Return [X, Y] of the center of cell containing provided text 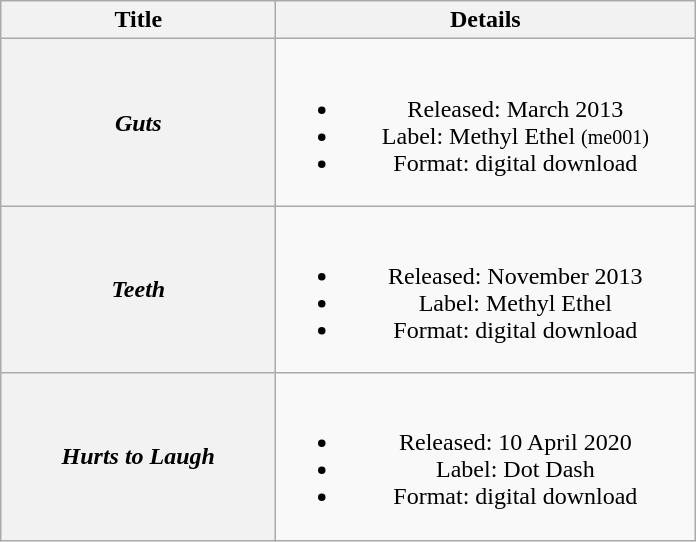
Hurts to Laugh [138, 456]
Released: March 2013Label: Methyl Ethel (me001)Format: digital download [486, 122]
Title [138, 20]
Guts [138, 122]
Released: 10 April 2020Label: Dot DashFormat: digital download [486, 456]
Teeth [138, 290]
Details [486, 20]
Released: November 2013Label: Methyl EthelFormat: digital download [486, 290]
